Extract the [x, y] coordinate from the center of the cell holding the provided text.  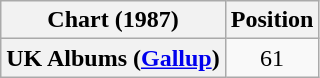
Position [272, 20]
Chart (1987) [113, 20]
61 [272, 58]
UK Albums (Gallup) [113, 58]
